Detect which cell encompasses the target text, then output its [X, Y] center coordinate. 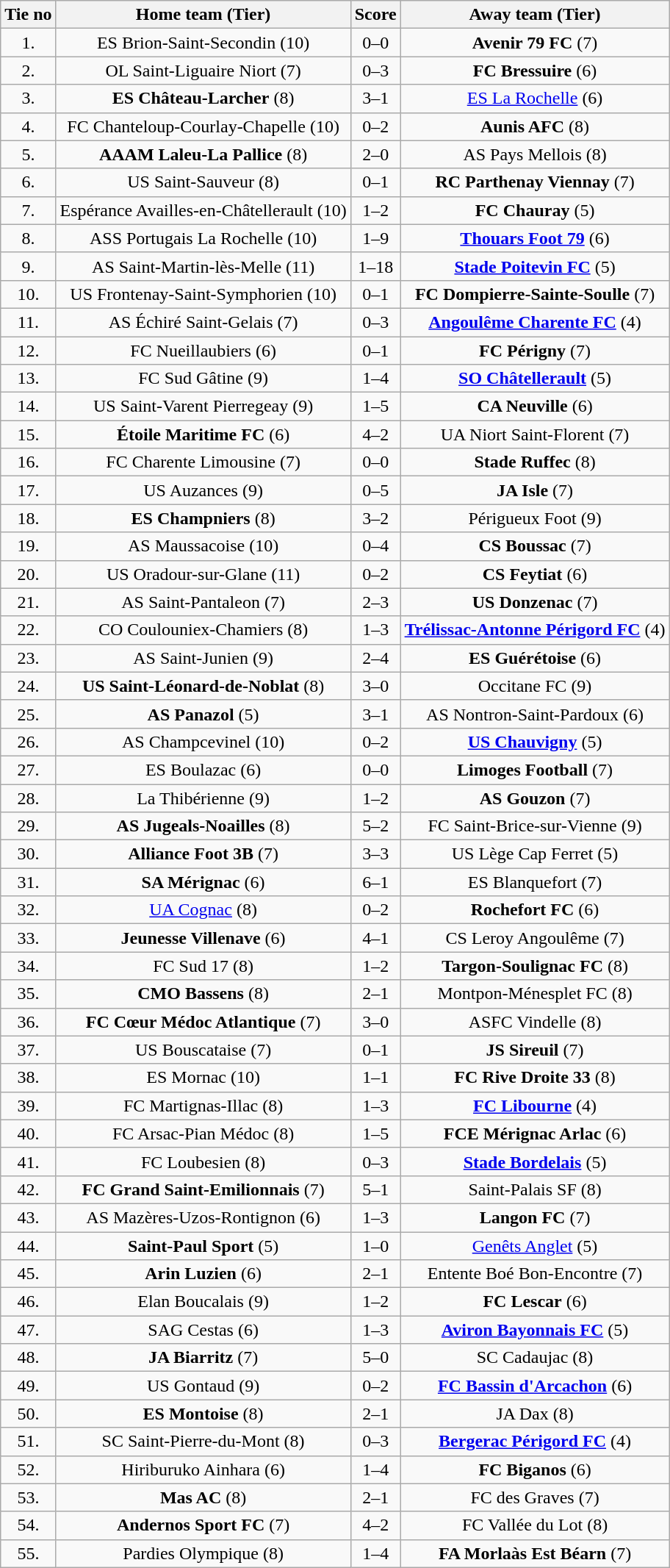
UA Niort Saint-Florent (7) [535, 434]
11. [28, 322]
Tie no [28, 15]
FC Vallée du Lot (8) [535, 1525]
FA Morlaàs Est Béarn (7) [535, 1553]
SC Saint-Pierre-du-Mont (8) [203, 1442]
AS Mazères-Uzos-Rontignon (6) [203, 1217]
ES La Rochelle (6) [535, 99]
US Auzances (9) [203, 490]
SO Châtellerault (5) [535, 379]
Saint-Palais SF (8) [535, 1189]
CO Coulouniex-Chamiers (8) [203, 630]
CMO Bassens (8) [203, 994]
32. [28, 910]
AS Saint-Martin-lès-Melle (11) [203, 266]
FC Saint-Brice-sur-Vienne (9) [535, 826]
48. [28, 1358]
45. [28, 1274]
12. [28, 351]
US Oradour-sur-Glane (11) [203, 574]
Pardies Olympique (8) [203, 1553]
Away team (Tier) [535, 15]
6. [28, 182]
FC Libourne (4) [535, 1106]
US Frontenay-Saint-Symphorien (10) [203, 294]
39. [28, 1106]
CS Feytiat (6) [535, 574]
Saint-Paul Sport (5) [203, 1246]
FC Nueillaubiers (6) [203, 351]
SA Mérignac (6) [203, 882]
SAG Cestas (6) [203, 1330]
Arin Luzien (6) [203, 1274]
20. [28, 574]
35. [28, 994]
FC Martignas-Illac (8) [203, 1106]
AS Pays Mellois (8) [535, 154]
Espérance Availles-en-Châtellerault (10) [203, 210]
FC Périgny (7) [535, 351]
1–1 [375, 1078]
AS Échiré Saint-Gelais (7) [203, 322]
1–0 [375, 1246]
RC Parthenay Viennay (7) [535, 182]
CS Leroy Angoulême (7) [535, 938]
16. [28, 462]
ES Blanquefort (7) [535, 882]
AS Panazol (5) [203, 714]
Stade Bordelais (5) [535, 1161]
US Saint-Varent Pierregeay (9) [203, 407]
Aviron Bayonnais FC (5) [535, 1330]
8. [28, 238]
US Bouscataise (7) [203, 1050]
JA Biarritz (7) [203, 1358]
US Lège Cap Ferret (5) [535, 854]
52. [28, 1469]
ES Boulazac (6) [203, 770]
Langon FC (7) [535, 1217]
5–1 [375, 1189]
42. [28, 1189]
0–5 [375, 490]
Jeunesse Villenave (6) [203, 938]
AS Gouzon (7) [535, 798]
AAAM Laleu-La Pallice (8) [203, 154]
10. [28, 294]
US Gontaud (9) [203, 1386]
FC Cœur Médoc Atlantique (7) [203, 1022]
Limoges Football (7) [535, 770]
13. [28, 379]
OL Saint-Liguaire Niort (7) [203, 71]
30. [28, 854]
Genêts Anglet (5) [535, 1246]
43. [28, 1217]
Targon-Soulignac FC (8) [535, 966]
ES Château-Larcher (8) [203, 99]
Bergerac Périgord FC (4) [535, 1442]
50. [28, 1414]
19. [28, 546]
4–1 [375, 938]
7. [28, 210]
Occitane FC (9) [535, 686]
Entente Boé Bon-Encontre (7) [535, 1274]
23. [28, 658]
AS Saint-Junien (9) [203, 658]
6–1 [375, 882]
51. [28, 1442]
36. [28, 1022]
14. [28, 407]
ES Montoise (8) [203, 1414]
FC Dompierre-Sainte-Soulle (7) [535, 294]
AS Nontron-Saint-Pardoux (6) [535, 714]
3. [28, 99]
47. [28, 1330]
3–2 [375, 518]
CA Neuville (6) [535, 407]
Elan Boucalais (9) [203, 1302]
24. [28, 686]
JA Isle (7) [535, 490]
Thouars Foot 79 (6) [535, 238]
26. [28, 742]
US Saint-Léonard-de-Noblat (8) [203, 686]
41. [28, 1161]
Stade Poitevin FC (5) [535, 266]
Avenir 79 FC (7) [535, 43]
3–3 [375, 854]
2. [28, 71]
JS Sireuil (7) [535, 1050]
5–2 [375, 826]
FCE Mérignac Arlac (6) [535, 1134]
FC Charente Limousine (7) [203, 462]
31. [28, 882]
FC Grand Saint-Emilionnais (7) [203, 1189]
46. [28, 1302]
ES Brion-Saint-Secondin (10) [203, 43]
CS Boussac (7) [535, 546]
21. [28, 602]
53. [28, 1497]
FC Biganos (6) [535, 1469]
AS Jugeals-Noailles (8) [203, 826]
AS Maussacoise (10) [203, 546]
ASFC Vindelle (8) [535, 1022]
5–0 [375, 1358]
Stade Ruffec (8) [535, 462]
Angoulême Charente FC (4) [535, 322]
FC des Graves (7) [535, 1497]
27. [28, 770]
ASS Portugais La Rochelle (10) [203, 238]
Trélissac-Antonne Périgord FC (4) [535, 630]
25. [28, 714]
40. [28, 1134]
JA Dax (8) [535, 1414]
Montpon-Ménesplet FC (8) [535, 994]
Score [375, 15]
17. [28, 490]
FC Chanteloup-Courlay-Chapelle (10) [203, 126]
1–18 [375, 266]
Aunis AFC (8) [535, 126]
FC Sud Gâtine (9) [203, 379]
33. [28, 938]
FC Loubesien (8) [203, 1161]
FC Chauray (5) [535, 210]
Mas AC (8) [203, 1497]
Rochefort FC (6) [535, 910]
SC Cadaujac (8) [535, 1358]
28. [28, 798]
54. [28, 1525]
FC Lescar (6) [535, 1302]
1–9 [375, 238]
Home team (Tier) [203, 15]
AS Champcevinel (10) [203, 742]
44. [28, 1246]
34. [28, 966]
2–4 [375, 658]
US Chauvigny (5) [535, 742]
FC Rive Droite 33 (8) [535, 1078]
0–4 [375, 546]
18. [28, 518]
ES Champniers (8) [203, 518]
1. [28, 43]
Alliance Foot 3B (7) [203, 854]
49. [28, 1386]
2–3 [375, 602]
Andernos Sport FC (7) [203, 1525]
US Saint-Sauveur (8) [203, 182]
55. [28, 1553]
AS Saint-Pantaleon (7) [203, 602]
37. [28, 1050]
FC Bressuire (6) [535, 71]
ES Mornac (10) [203, 1078]
Étoile Maritime FC (6) [203, 434]
ES Guérétoise (6) [535, 658]
5. [28, 154]
15. [28, 434]
22. [28, 630]
9. [28, 266]
4. [28, 126]
FC Bassin d'Arcachon (6) [535, 1386]
La Thibérienne (9) [203, 798]
UA Cognac (8) [203, 910]
Périgueux Foot (9) [535, 518]
US Donzenac (7) [535, 602]
FC Sud 17 (8) [203, 966]
FC Arsac-Pian Médoc (8) [203, 1134]
38. [28, 1078]
2–0 [375, 154]
29. [28, 826]
Hiriburuko Ainhara (6) [203, 1469]
